From the cell containing the given text, extract its center point as [X, Y] coordinate. 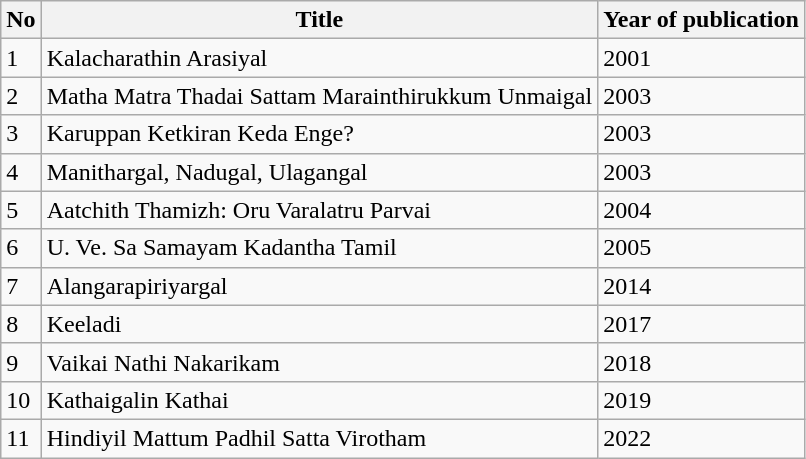
7 [21, 286]
4 [21, 172]
2022 [702, 438]
10 [21, 400]
2001 [702, 58]
2014 [702, 286]
Aatchith Thamizh: Oru Varalatru Parvai [319, 210]
Year of publication [702, 20]
2019 [702, 400]
8 [21, 324]
Manithargal, Nadugal, Ulagangal [319, 172]
11 [21, 438]
6 [21, 248]
5 [21, 210]
U. Ve. Sa Samayam Kadantha Tamil [319, 248]
2 [21, 96]
Matha Matra Thadai Sattam Marainthirukkum Unmaigal [319, 96]
Kalacharathin Arasiyal [319, 58]
2004 [702, 210]
Keeladi [319, 324]
Vaikai Nathi Nakarikam [319, 362]
Kathaigalin Kathai [319, 400]
9 [21, 362]
3 [21, 134]
Alangarapiriyargal [319, 286]
No [21, 20]
2017 [702, 324]
2018 [702, 362]
Karuppan Ketkiran Keda Enge? [319, 134]
Title [319, 20]
1 [21, 58]
2005 [702, 248]
Hindiyil Mattum Padhil Satta Virotham [319, 438]
